Locate the cell with the specified text and output its (x, y) center coordinate. 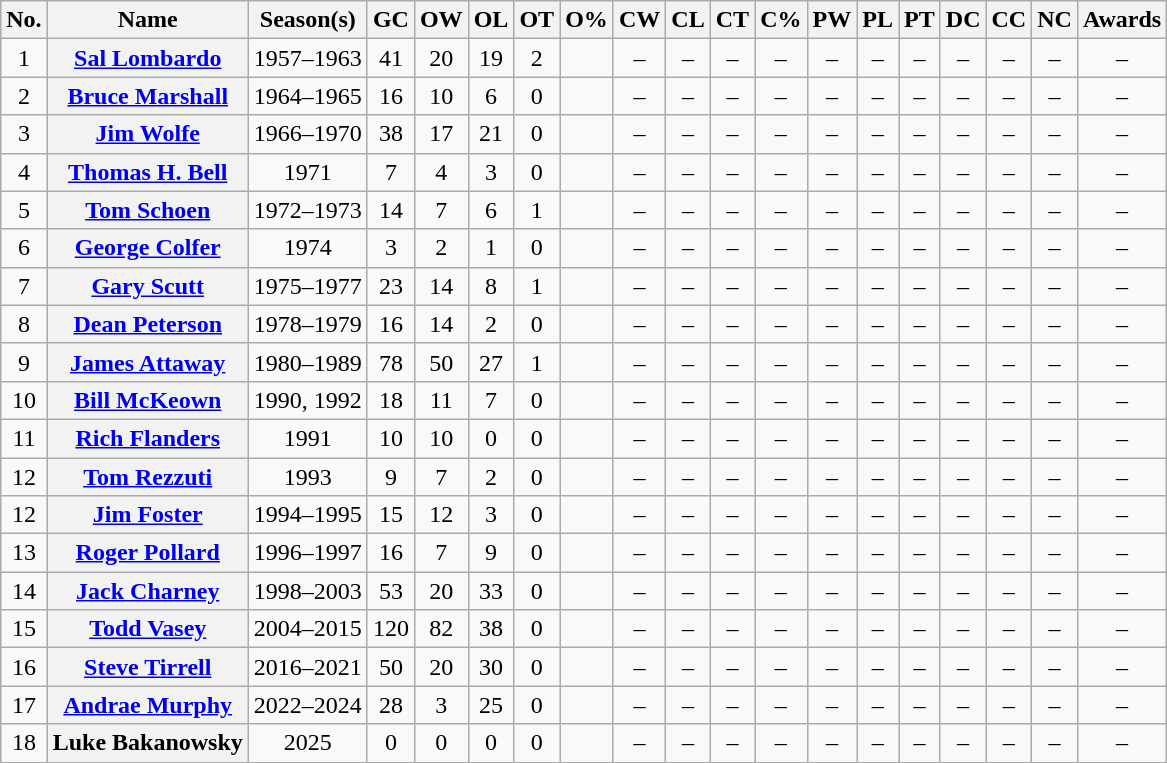
OW (441, 20)
No. (24, 20)
1964–1965 (308, 96)
1998–2003 (308, 591)
PL (878, 20)
Bill McKeown (148, 400)
Todd Vasey (148, 629)
PT (920, 20)
Bruce Marshall (148, 96)
Season(s) (308, 20)
30 (491, 667)
2004–2015 (308, 629)
Rich Flanders (148, 438)
23 (390, 286)
DC (963, 20)
Name (148, 20)
GC (390, 20)
1974 (308, 248)
1975–1977 (308, 286)
1993 (308, 477)
82 (441, 629)
33 (491, 591)
Tom Rezzuti (148, 477)
OT (537, 20)
CT (732, 20)
Steve Tirrell (148, 667)
Gary Scutt (148, 286)
Andrae Murphy (148, 705)
NC (1055, 20)
2022–2024 (308, 705)
Jim Wolfe (148, 134)
Thomas H. Bell (148, 172)
Dean Peterson (148, 324)
Jack Charney (148, 591)
Sal Lombardo (148, 58)
27 (491, 362)
1966–1970 (308, 134)
Roger Pollard (148, 553)
1971 (308, 172)
1972–1973 (308, 210)
2025 (308, 743)
Luke Bakanowsky (148, 743)
53 (390, 591)
19 (491, 58)
C% (781, 20)
13 (24, 553)
Awards (1122, 20)
CC (1009, 20)
Tom Schoen (148, 210)
1980–1989 (308, 362)
25 (491, 705)
120 (390, 629)
CW (639, 20)
Jim Foster (148, 515)
78 (390, 362)
1990, 1992 (308, 400)
OL (491, 20)
2016–2021 (308, 667)
28 (390, 705)
1991 (308, 438)
1957–1963 (308, 58)
George Colfer (148, 248)
41 (390, 58)
PW (832, 20)
James Attaway (148, 362)
CL (688, 20)
O% (587, 20)
1996–1997 (308, 553)
5 (24, 210)
1978–1979 (308, 324)
1994–1995 (308, 515)
21 (491, 134)
